Capture the cell that displays the provided text and extract its [X, Y] central coordinate. 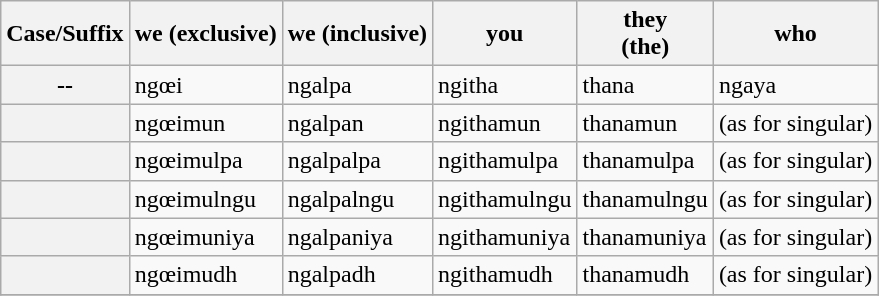
ngœimun [206, 123]
they (the) [645, 34]
ngalpan [357, 123]
ngithamulpa [505, 161]
ngithamun [505, 123]
ngœimulngu [206, 199]
thana [645, 85]
Case/Suffix [65, 34]
thanamulngu [645, 199]
you [505, 34]
ngalpadh [357, 275]
ngalpalpa [357, 161]
ngithamulngu [505, 199]
ngœimuniya [206, 237]
thanamuniya [645, 237]
-- [65, 85]
ngaya [795, 85]
thanamun [645, 123]
ngalpaniya [357, 237]
ngœimudh [206, 275]
ngœimulpa [206, 161]
ngithamudh [505, 275]
ngalpalngu [357, 199]
ngœi [206, 85]
ngitha [505, 85]
thanamulpa [645, 161]
ngalpa [357, 85]
thanamudh [645, 275]
we (inclusive) [357, 34]
ngithamuniya [505, 237]
who [795, 34]
we (exclusive) [206, 34]
